Provide the (x, y) coordinate of the cell's center where the given text is located.  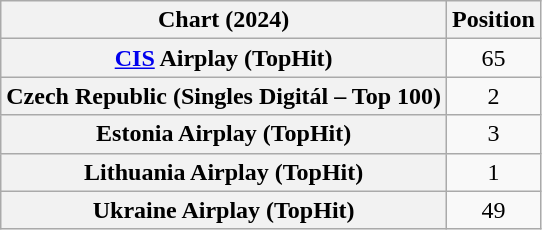
Ukraine Airplay (TopHit) (224, 210)
Chart (2024) (224, 20)
Czech Republic (Singles Digitál – Top 100) (224, 96)
2 (494, 96)
Estonia Airplay (TopHit) (224, 134)
3 (494, 134)
CIS Airplay (TopHit) (224, 58)
65 (494, 58)
1 (494, 172)
Lithuania Airplay (TopHit) (224, 172)
Position (494, 20)
49 (494, 210)
